From the cell containing the given text, extract its center point as (x, y) coordinate. 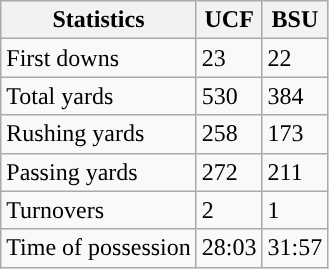
UCF (229, 20)
173 (295, 134)
28:03 (229, 248)
23 (229, 58)
211 (295, 172)
Rushing yards (99, 134)
31:57 (295, 248)
First downs (99, 58)
Statistics (99, 20)
530 (229, 96)
384 (295, 96)
272 (229, 172)
258 (229, 134)
2 (229, 210)
Total yards (99, 96)
Passing yards (99, 172)
1 (295, 210)
Turnovers (99, 210)
22 (295, 58)
BSU (295, 20)
Time of possession (99, 248)
